From the cell containing the given text, extract its center point as (x, y) coordinate. 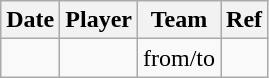
Player (99, 20)
Date (30, 20)
Ref (244, 20)
from/to (178, 58)
Team (178, 20)
